Provide the [X, Y] coordinate of the cell's center where the given text is located.  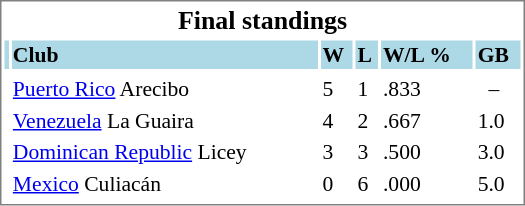
– [498, 89]
.667 [427, 120]
4 [337, 120]
6 [368, 184]
.500 [427, 152]
Puerto Rico Arecibo [164, 89]
1 [368, 89]
.833 [427, 89]
GB [498, 54]
L [368, 54]
5.0 [498, 184]
0 [337, 184]
2 [368, 120]
.000 [427, 184]
Mexico Culiacán [164, 184]
Dominican Republic Licey [164, 152]
1.0 [498, 120]
W/L % [427, 54]
Club [164, 54]
Venezuela La Guaira [164, 120]
5 [337, 89]
Final standings [262, 20]
W [337, 54]
3.0 [498, 152]
